Output the [X, Y] coordinate of the center of the cell containing the given text.  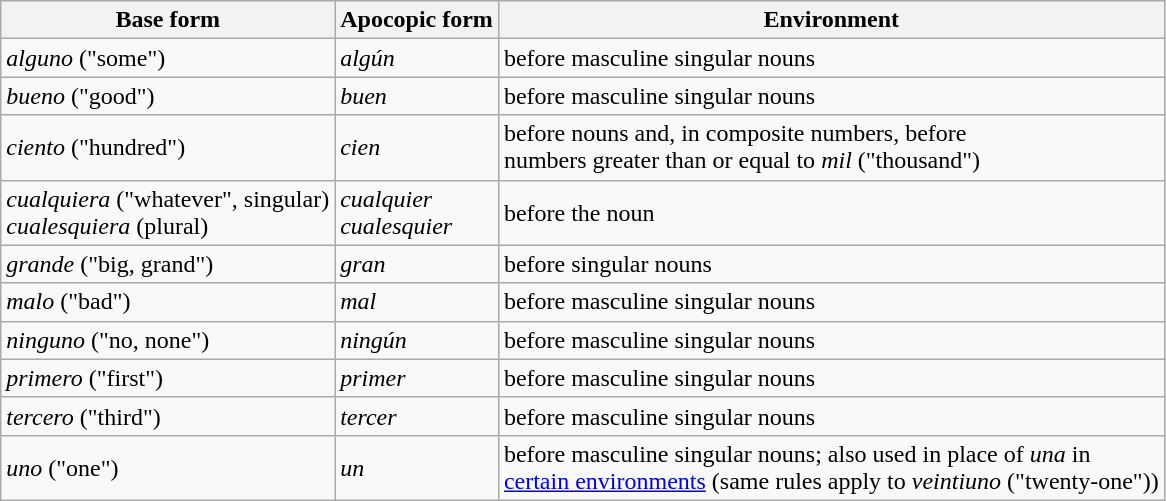
before singular nouns [831, 264]
un [417, 468]
alguno ("some") [168, 58]
before nouns and, in composite numbers, beforenumbers greater than or equal to mil ("thousand") [831, 148]
ciento ("hundred") [168, 148]
tercer [417, 416]
primero ("first") [168, 378]
cien [417, 148]
uno ("one") [168, 468]
tercero ("third") [168, 416]
malo ("bad") [168, 302]
buen [417, 96]
primer [417, 378]
Base form [168, 20]
before the noun [831, 212]
grande ("big, grand") [168, 264]
gran [417, 264]
ninguno ("no, none") [168, 340]
Apocopic form [417, 20]
ningún [417, 340]
mal [417, 302]
Environment [831, 20]
before masculine singular nouns; also used in place of una incertain environments (same rules apply to veintiuno ("twenty-one")) [831, 468]
cualquiercualesquier [417, 212]
cualquiera ("whatever", singular)cualesquiera (plural) [168, 212]
bueno ("good") [168, 96]
algún [417, 58]
